Find where the given text appears and provide that cell's center as [x, y] coordinate. 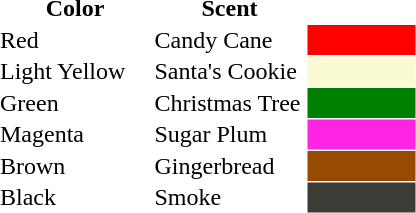
Candy Cane [230, 40]
Santa's Cookie [230, 71]
Smoke [230, 197]
Sugar Plum [230, 135]
Gingerbread [230, 166]
Christmas Tree [230, 103]
